Return the (X, Y) coordinate for the center point of the cell that contains the specified text.  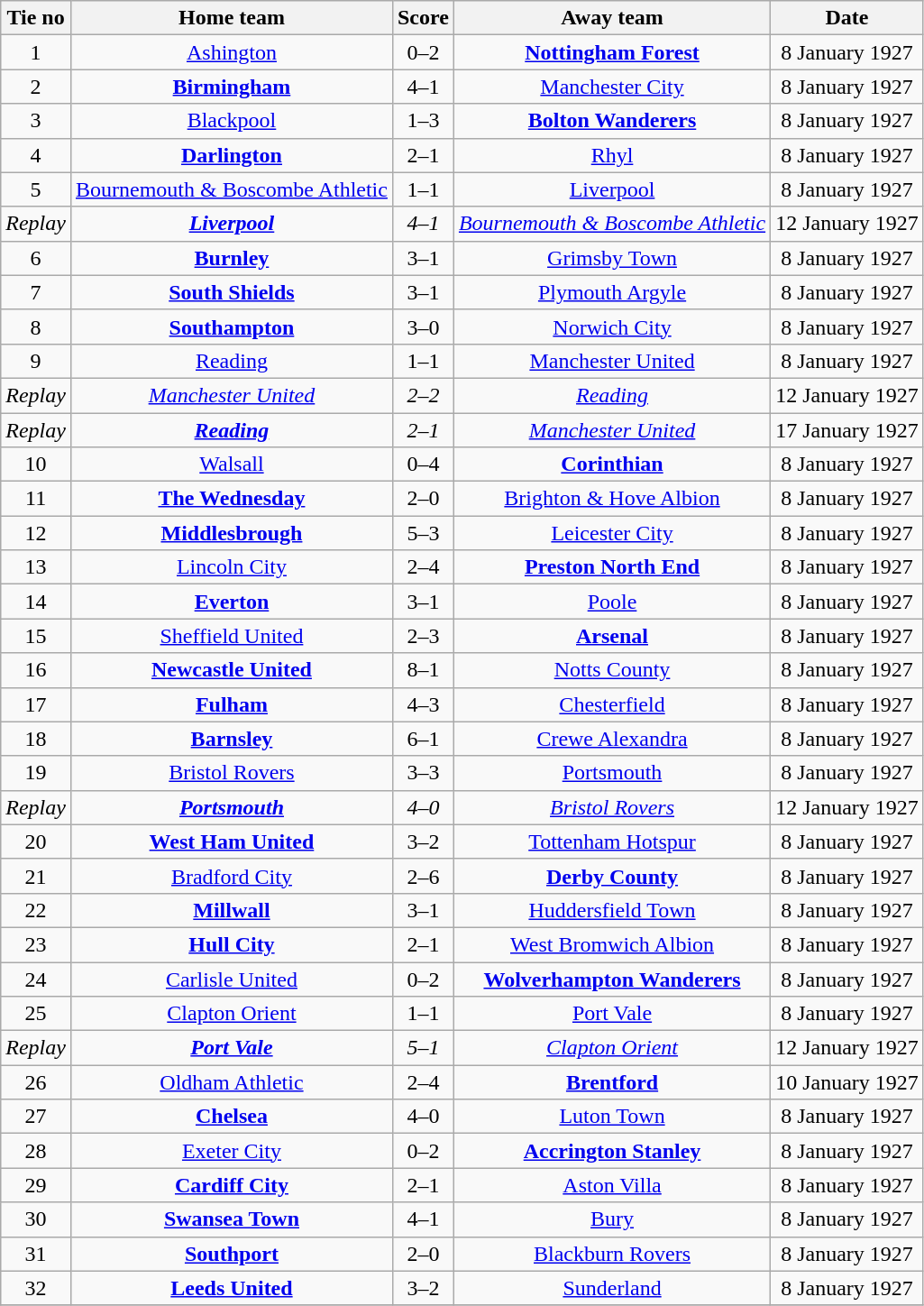
Carlisle United (231, 979)
5 (36, 189)
17 (36, 704)
22 (36, 910)
Cardiff City (231, 1185)
3–0 (423, 326)
4 (36, 155)
Walsall (231, 464)
Date (847, 18)
Sheffield United (231, 636)
Darlington (231, 155)
8 (36, 326)
2–2 (423, 395)
3 (36, 121)
Sunderland (611, 1288)
Blackburn Rovers (611, 1254)
Wolverhampton Wanderers (611, 979)
13 (36, 567)
Bradford City (231, 876)
Swansea Town (231, 1219)
Crewe Alexandra (611, 739)
Away team (611, 18)
Aston Villa (611, 1185)
1 (36, 52)
Brentford (611, 1082)
West Bromwich Albion (611, 944)
27 (36, 1117)
20 (36, 842)
17 January 1927 (847, 430)
Tie no (36, 18)
5–3 (423, 533)
West Ham United (231, 842)
26 (36, 1082)
28 (36, 1151)
9 (36, 361)
Southampton (231, 326)
Lincoln City (231, 567)
Nottingham Forest (611, 52)
7 (36, 292)
Chesterfield (611, 704)
Norwich City (611, 326)
5–1 (423, 1048)
18 (36, 739)
Birmingham (231, 87)
31 (36, 1254)
Hull City (231, 944)
29 (36, 1185)
Brighton & Hove Albion (611, 499)
Huddersfield Town (611, 910)
25 (36, 1014)
30 (36, 1219)
Everton (231, 602)
Grimsby Town (611, 258)
Exeter City (231, 1151)
Manchester City (611, 87)
South Shields (231, 292)
Poole (611, 602)
Corinthian (611, 464)
The Wednesday (231, 499)
Preston North End (611, 567)
Rhyl (611, 155)
19 (36, 773)
2–6 (423, 876)
15 (36, 636)
12 (36, 533)
Bolton Wanderers (611, 121)
Score (423, 18)
4–3 (423, 704)
Leeds United (231, 1288)
21 (36, 876)
Notts County (611, 670)
1–3 (423, 121)
Millwall (231, 910)
Luton Town (611, 1117)
11 (36, 499)
Barnsley (231, 739)
Chelsea (231, 1117)
Southport (231, 1254)
3–3 (423, 773)
Middlesbrough (231, 533)
6 (36, 258)
10 (36, 464)
Newcastle United (231, 670)
24 (36, 979)
Derby County (611, 876)
Bury (611, 1219)
Ashington (231, 52)
Blackpool (231, 121)
2–3 (423, 636)
Fulham (231, 704)
2 (36, 87)
16 (36, 670)
32 (36, 1288)
8–1 (423, 670)
Accrington Stanley (611, 1151)
Plymouth Argyle (611, 292)
6–1 (423, 739)
Leicester City (611, 533)
Burnley (231, 258)
0–4 (423, 464)
23 (36, 944)
14 (36, 602)
Home team (231, 18)
10 January 1927 (847, 1082)
Tottenham Hotspur (611, 842)
Arsenal (611, 636)
Oldham Athletic (231, 1082)
